From the cell containing the given text, extract its center point as [x, y] coordinate. 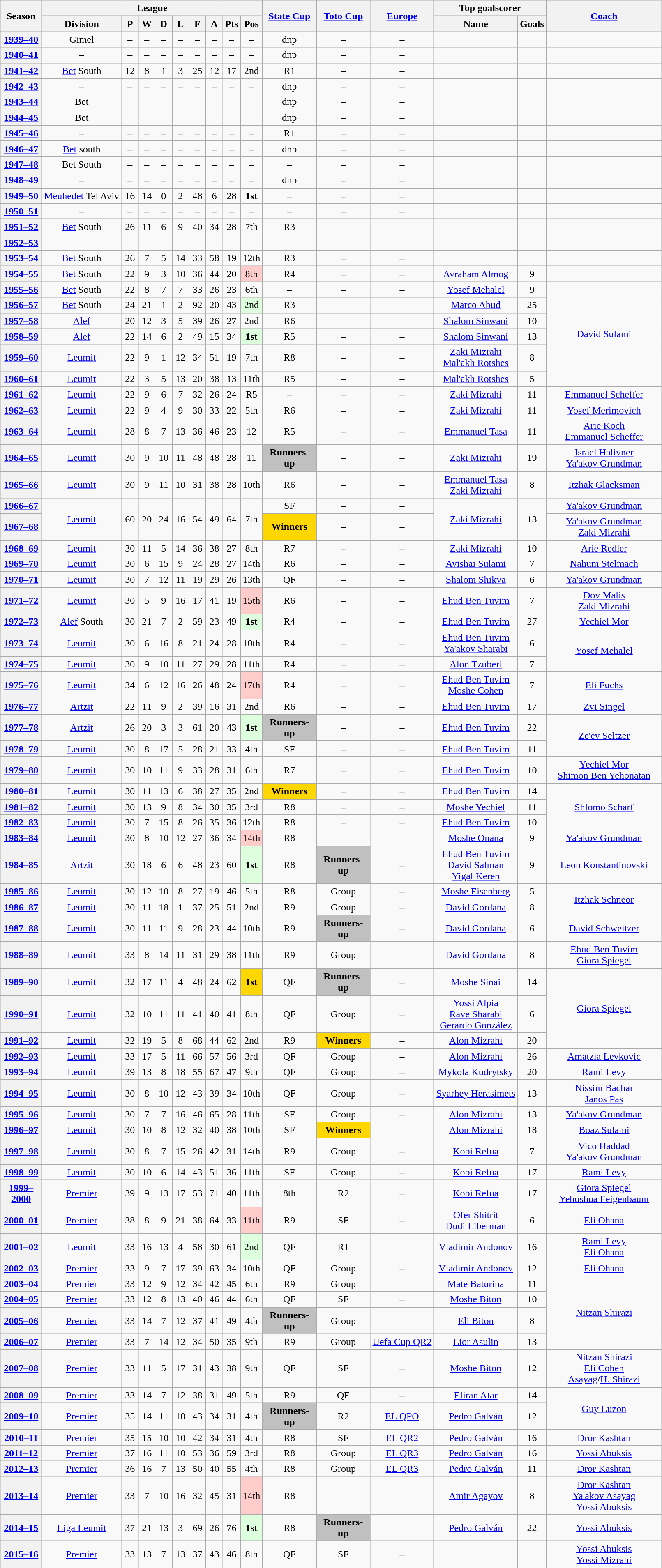
Eli Fuchs [604, 685]
1949–50 [21, 196]
Arie Koch Emmanuel Scheffer [604, 431]
W [147, 24]
Moshe Yechiel [476, 807]
1997–98 [21, 1151]
Itzhak Glacksman [604, 485]
56 [232, 1056]
Liga Leumit [82, 1528]
Nissim Bachar Janos Pas [604, 1093]
League [152, 8]
Pts [232, 24]
Vico Haddad Ya'akov Grundman [604, 1151]
Giora Spiegel [604, 1009]
2014–15 [21, 1528]
1947–48 [21, 164]
47 [232, 1072]
F [197, 24]
1952–53 [21, 243]
1978–79 [21, 749]
0 [164, 196]
1988–89 [21, 955]
2004–05 [21, 1299]
Ehud Ben TuvimYa'akov Sharabi [476, 643]
Lior Asulin [476, 1342]
1950–51 [21, 212]
Yechiel Mor Shimon Ben Yehonatan [604, 770]
1999–2000 [21, 1193]
Meuhedet Tel Aviv [82, 196]
Yossi Abuksis Yossi Mizrahi [604, 1555]
EL QPO [402, 1416]
76 [232, 1528]
Bet south [82, 149]
Alon Tzuberi [476, 664]
Ofer ShitritDudi Liberman [476, 1221]
Yosef Merimovich [604, 410]
1983–84 [21, 838]
1996–97 [21, 1130]
2006–07 [21, 1342]
Eli Biton [476, 1321]
1987–88 [21, 928]
Guy Luzon [604, 1409]
1953–54 [21, 258]
1955–56 [21, 290]
2007–08 [21, 1368]
2011–12 [21, 1453]
Goals [532, 24]
Top goalscorer [490, 8]
Mate Baturina [476, 1284]
1970–71 [21, 579]
Moshe Sinai [476, 982]
63 [215, 1268]
D [164, 24]
1941–42 [21, 71]
1965–66 [21, 485]
1942–43 [21, 86]
Europe [402, 16]
State Cup [289, 16]
1940–41 [21, 55]
1954–55 [21, 274]
1946–47 [21, 149]
1986–87 [21, 907]
1972–73 [21, 622]
1992–93 [21, 1056]
Shlomo Scharf [604, 807]
69 [197, 1528]
Yossi AlpiaRave Sharabi Gerardo González [476, 1014]
1957–58 [21, 321]
2000–01 [21, 1221]
Shalom Shikva [476, 579]
Mal'akh Rotshes [476, 379]
1964–65 [21, 458]
1943–44 [21, 102]
1969–70 [21, 564]
1974–75 [21, 664]
1966–67 [21, 506]
1977–78 [21, 728]
L [181, 24]
Gimel [82, 39]
Rami Levy Eli Ohana [604, 1247]
1980–81 [21, 791]
2015–16 [21, 1555]
2013–14 [21, 1496]
Leon Konstantinovski [604, 865]
Nahum Stelmach [604, 564]
68 [197, 1041]
Dov Malis Zaki Mizrahi [604, 600]
Yechiel Mor [604, 622]
Giora Spiegel Yehoshua Feigenbaum [604, 1193]
Marco Abud [476, 305]
2003–04 [21, 1284]
Coach [604, 16]
Syarhey Herasimets [476, 1093]
1989–90 [21, 982]
66 [197, 1056]
Name [476, 24]
Emmanuel Tasa [476, 431]
Season [21, 16]
1971–72 [21, 600]
Amir Agayov [476, 1496]
Mykola Kudrytsky [476, 1072]
71 [215, 1193]
1958–59 [21, 336]
Dror KashtanYa'akov Asayag Yossi Abuksis [604, 1496]
Zvi Singel [604, 706]
1948–49 [21, 180]
Itzhak Schneor [604, 899]
13th [251, 579]
1973–74 [21, 643]
Moshe Onana [476, 838]
65 [215, 1114]
1944–45 [21, 117]
1956–57 [21, 305]
1991–92 [21, 1041]
Ehud Ben Tuvim Giora Spiegel [604, 955]
2002–03 [21, 1268]
1981–82 [21, 807]
2009–10 [21, 1416]
A [215, 24]
Emmanuel TasaZaki Mizrahi [476, 485]
1998–99 [21, 1173]
1939–40 [21, 39]
2005–06 [21, 1321]
Zaki MizrahiMal'akh Rotshes [476, 357]
Toto Cup [344, 16]
Alef South [82, 622]
1975–76 [21, 685]
1993–94 [21, 1072]
1951–52 [21, 227]
Uefa Cup QR2 [402, 1342]
Pos [251, 24]
1968–69 [21, 548]
1994–95 [21, 1093]
17th [251, 685]
2008–09 [21, 1395]
Nitzan Shirazi Eli Cohen Asayag/H. Shirazi [604, 1368]
1960–61 [21, 379]
67 [215, 1072]
Arie Redler [604, 548]
57 [215, 1056]
Avishai Sulami [476, 564]
1962–63 [21, 410]
1963–64 [21, 431]
1967–68 [21, 527]
1985–86 [21, 892]
Israel Halivner Ya'akov Grundman [604, 458]
Ya'akov Grundman Zaki Mizrahi [604, 527]
2012–13 [21, 1469]
Moshe Eisenberg [476, 892]
1990–91 [21, 1014]
EL QR2 [402, 1437]
Boaz Sulami [604, 1130]
54 [197, 519]
92 [197, 305]
1982–83 [21, 823]
1979–80 [21, 770]
Ze'ev Seltzer [604, 735]
1959–60 [21, 357]
Avraham Almog [476, 274]
Division [82, 24]
1984–85 [21, 865]
Ehud Ben Tuvim Moshe Cohen [476, 685]
P [130, 24]
15th [251, 600]
2001–02 [21, 1247]
David Sulami [604, 334]
2010–11 [21, 1437]
1945–46 [21, 133]
David Schweitzer [604, 928]
Ehud Ben Tuvim David Salman Yigal Keren [476, 865]
Emmanuel Scheffer [604, 394]
Amatzia Levkovic [604, 1056]
1961–62 [21, 394]
Eliran Atar [476, 1395]
Nitzan Shirazi [604, 1313]
1995–96 [21, 1114]
1976–77 [21, 706]
